Locate the cell with the specified text and output its (X, Y) center coordinate. 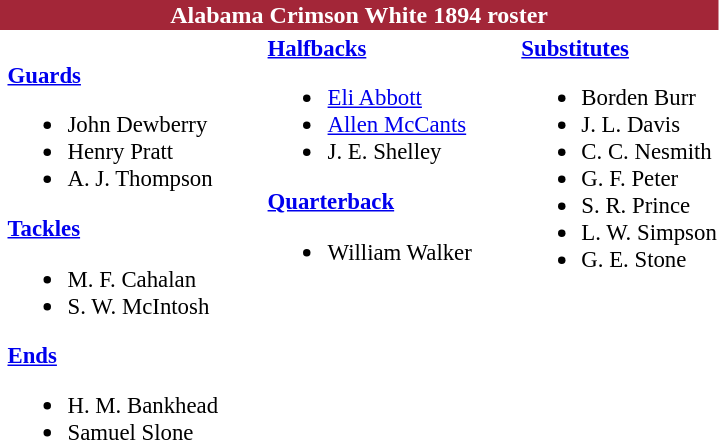
Alabama Crimson White 1894 roster (359, 15)
